Provide the (X, Y) coordinate of the cell's center where the given text is located.  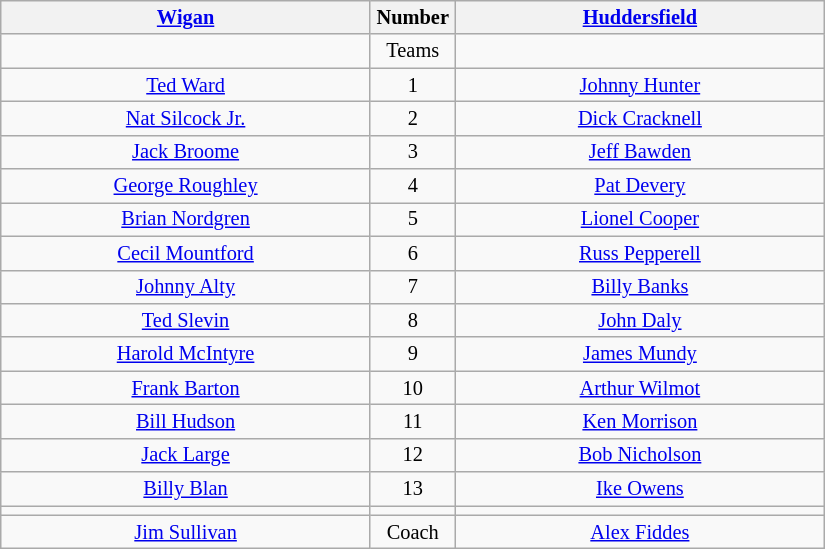
5 (412, 219)
Billy Blan (186, 489)
1 (412, 85)
Wigan (186, 17)
Ike Owens (640, 489)
Alex Fiddes (640, 532)
Harold McIntyre (186, 354)
Pat Devery (640, 186)
13 (412, 489)
Johnny Alty (186, 287)
8 (412, 320)
2 (412, 118)
George Roughley (186, 186)
Jim Sullivan (186, 532)
Ken Morrison (640, 421)
10 (412, 388)
9 (412, 354)
Bob Nicholson (640, 455)
12 (412, 455)
Dick Cracknell (640, 118)
Ted Slevin (186, 320)
4 (412, 186)
Johnny Hunter (640, 85)
Ted Ward (186, 85)
Nat Silcock Jr. (186, 118)
Jeff Bawden (640, 152)
Brian Nordgren (186, 219)
Frank Barton (186, 388)
John Daly (640, 320)
Bill Hudson (186, 421)
Arthur Wilmot (640, 388)
James Mundy (640, 354)
Billy Banks (640, 287)
Russ Pepperell (640, 253)
7 (412, 287)
Cecil Mountford (186, 253)
Number (412, 17)
Jack Broome (186, 152)
6 (412, 253)
Teams (412, 51)
11 (412, 421)
Coach (412, 532)
Lionel Cooper (640, 219)
Jack Large (186, 455)
3 (412, 152)
Huddersfield (640, 17)
